Find where the given text appears and provide that cell's center as [x, y] coordinate. 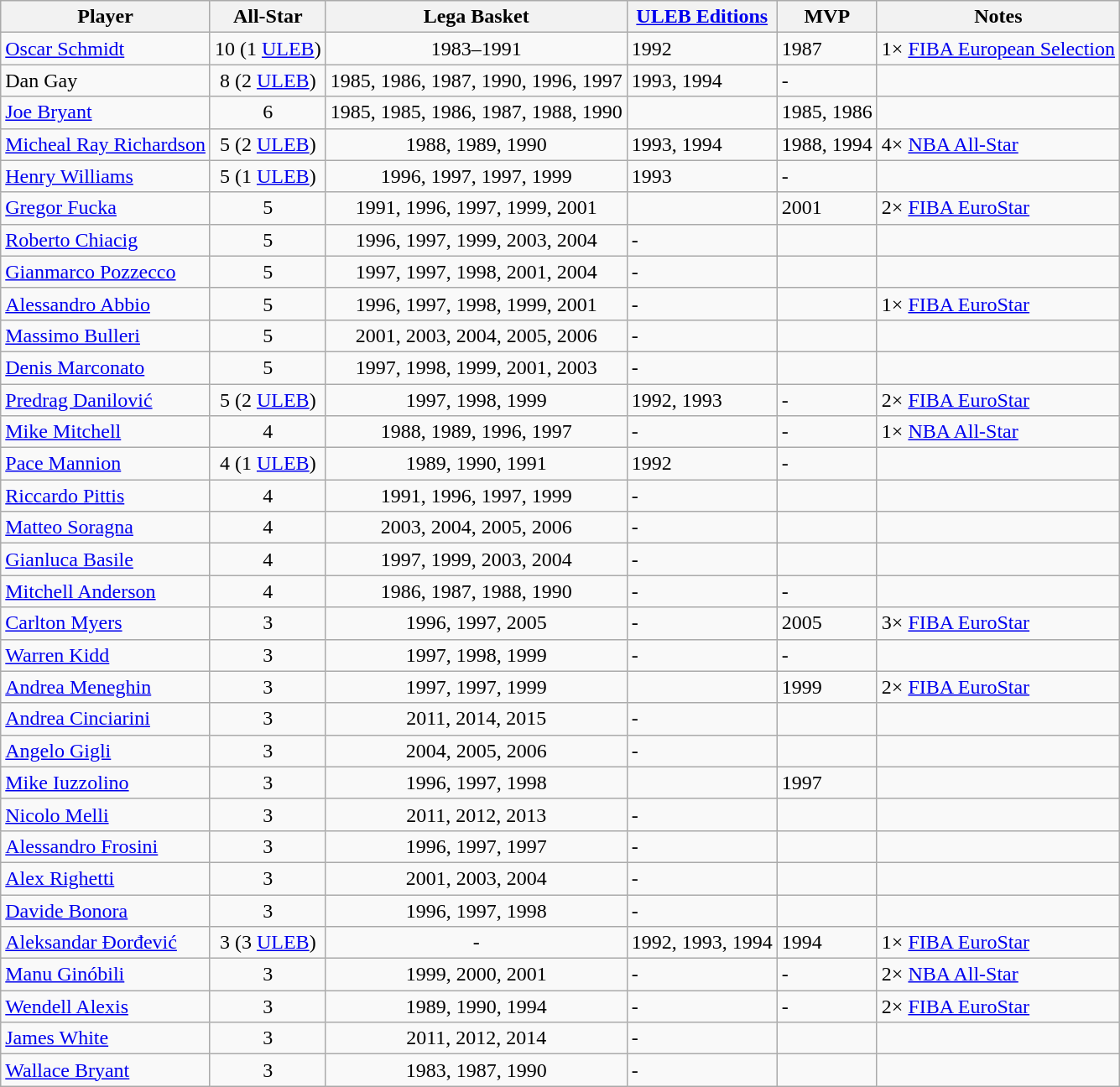
1× NBA All-Star [998, 432]
1996, 1997, 1998, 1999, 2001 [477, 304]
Henry Williams [106, 176]
Pace Mannion [106, 464]
Mitchell Anderson [106, 591]
1996, 1997, 1997 [477, 846]
2001, 2003, 2004 [477, 878]
James White [106, 1038]
Joe Bryant [106, 112]
2004, 2005, 2006 [477, 751]
Andrea Cinciarini [106, 719]
1988, 1994 [827, 144]
Alessandro Frosini [106, 846]
1988, 1989, 1996, 1997 [477, 432]
Andrea Meneghin [106, 687]
3 (3 ULEB) [268, 943]
1997, 1997, 1999 [477, 687]
1994 [827, 943]
ULEB Editions [701, 17]
Player [106, 17]
1× FIBA European Selection [998, 49]
2011, 2012, 2014 [477, 1038]
1991, 1996, 1997, 1999, 2001 [477, 208]
Nicolo Melli [106, 814]
1997 [827, 783]
Riccardo Pittis [106, 496]
1983–1991 [477, 49]
Dan Gay [106, 81]
Matteo Soragna [106, 528]
6 [268, 112]
Angelo Gigli [106, 751]
Notes [998, 17]
All-Star [268, 17]
Gianmarco Pozzecco [106, 272]
1997, 1997, 1998, 2001, 2004 [477, 272]
1996, 1997, 1999, 2003, 2004 [477, 240]
1985, 1986, 1987, 1990, 1996, 1997 [477, 81]
Oscar Schmidt [106, 49]
2001, 2003, 2004, 2005, 2006 [477, 335]
Alessandro Abbio [106, 304]
3× FIBA EuroStar [998, 623]
Gianluca Basile [106, 559]
4× NBA All-Star [998, 144]
Predrag Danilović [106, 400]
Warren Kidd [106, 655]
Manu Ginóbili [106, 975]
1989, 1990, 1991 [477, 464]
1992, 1993, 1994 [701, 943]
8 (2 ULEB) [268, 81]
5 (1 ULEB) [268, 176]
1987 [827, 49]
1988, 1989, 1990 [477, 144]
1997, 1998, 1999, 2001, 2003 [477, 367]
MVP [827, 17]
1985, 1985, 1986, 1987, 1988, 1990 [477, 112]
2× NBA All-Star [998, 975]
Micheal Ray Richardson [106, 144]
Massimo Bulleri [106, 335]
Alex Righetti [106, 878]
1997, 1999, 2003, 2004 [477, 559]
Denis Marconato [106, 367]
1989, 1990, 1994 [477, 1006]
Mike Mitchell [106, 432]
1983, 1987, 1990 [477, 1070]
2003, 2004, 2005, 2006 [477, 528]
1986, 1987, 1988, 1990 [477, 591]
2011, 2012, 2013 [477, 814]
1991, 1996, 1997, 1999 [477, 496]
Mike Iuzzolino [106, 783]
1999, 2000, 2001 [477, 975]
Davide Bonora [106, 910]
Carlton Myers [106, 623]
2001 [827, 208]
1985, 1986 [827, 112]
Wendell Alexis [106, 1006]
2011, 2014, 2015 [477, 719]
Wallace Bryant [106, 1070]
1992, 1993 [701, 400]
Roberto Chiacig [106, 240]
10 (1 ULEB) [268, 49]
1996, 1997, 2005 [477, 623]
Aleksandar Đorđević [106, 943]
2005 [827, 623]
4 (1 ULEB) [268, 464]
Gregor Fucka [106, 208]
1999 [827, 687]
1996, 1997, 1997, 1999 [477, 176]
Lega Basket [477, 17]
1993 [701, 176]
